Scan for the cell matching the given text and deliver its [x, y] coordinate at center. 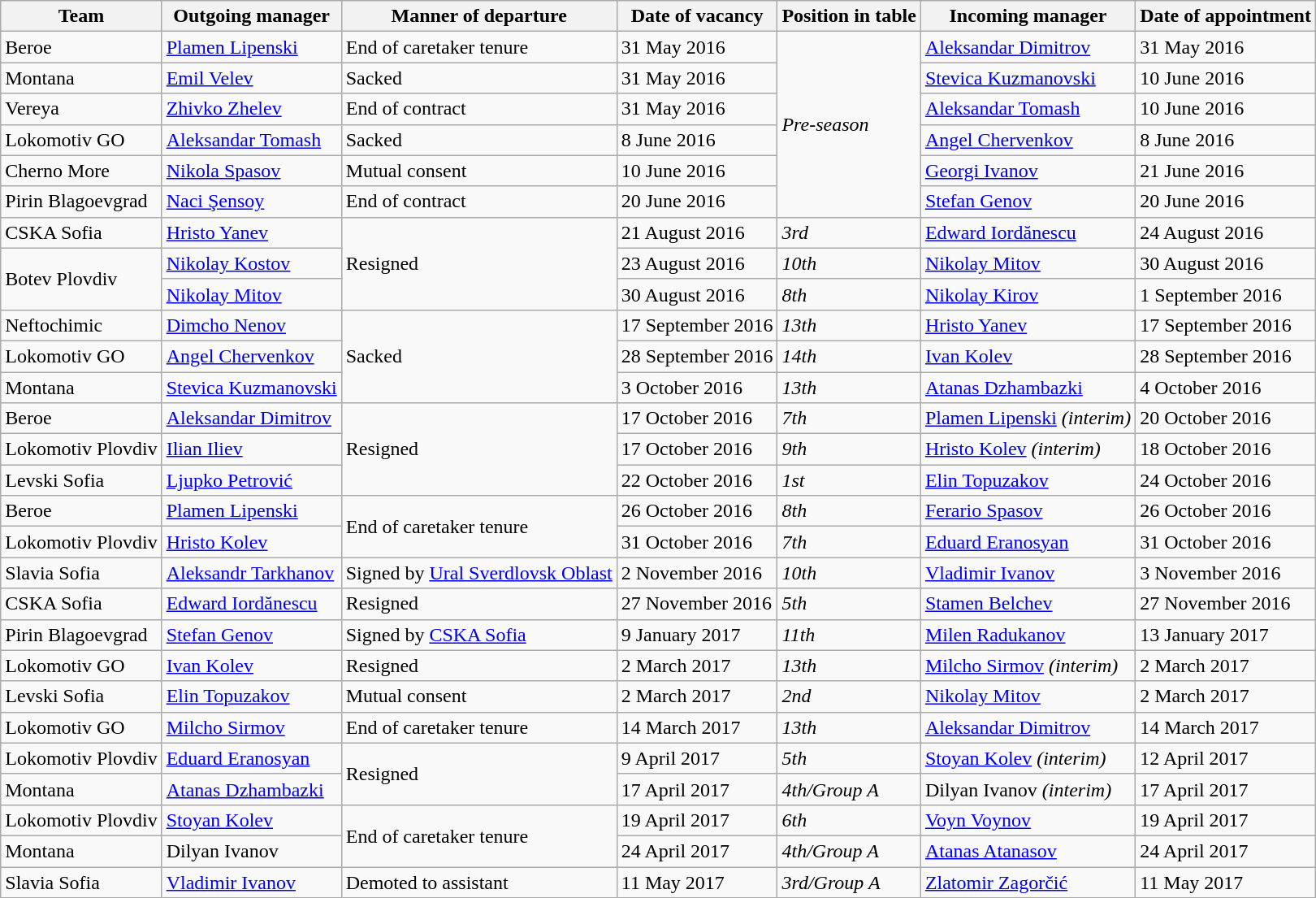
Milcho Sirmov [252, 727]
Ilian Iliev [252, 449]
Zhivko Zhelev [252, 109]
Ljupko Petrović [252, 480]
Hristo Kolev [252, 542]
2 November 2016 [697, 573]
Stamen Belchev [1028, 604]
Nikola Spasov [252, 171]
Emil Velev [252, 78]
Pre-season [849, 124]
Voyn Voynov [1028, 820]
3rd/Group A [849, 882]
Aleksandr Tarkhanov [252, 573]
21 August 2016 [697, 232]
Demoted to assistant [479, 882]
3rd [849, 232]
Plamen Lipenski (interim) [1028, 419]
Stoyan Kolev (interim) [1028, 758]
24 October 2016 [1226, 480]
9 April 2017 [697, 758]
Dilyan Ivanov [252, 851]
Signed by CSKA Sofia [479, 635]
Cherno More [81, 171]
Outgoing manager [252, 16]
20 October 2016 [1226, 419]
24 August 2016 [1226, 232]
Position in table [849, 16]
21 June 2016 [1226, 171]
Naci Şensoy [252, 202]
18 October 2016 [1226, 449]
Signed by Ural Sverdlovsk Oblast [479, 573]
Neftochimic [81, 325]
Botev Plovdiv [81, 279]
11th [849, 635]
13 January 2017 [1226, 635]
9th [849, 449]
Incoming manager [1028, 16]
9 January 2017 [697, 635]
Hristo Kolev (interim) [1028, 449]
Dimcho Nenov [252, 325]
Date of vacancy [697, 16]
3 October 2016 [697, 388]
4 October 2016 [1226, 388]
1st [849, 480]
Date of appointment [1226, 16]
23 August 2016 [697, 263]
Manner of departure [479, 16]
Zlatomir Zagorčić [1028, 882]
Atanas Atanasov [1028, 851]
Milen Radukanov [1028, 635]
Vereya [81, 109]
Team [81, 16]
12 April 2017 [1226, 758]
Stoyan Kolev [252, 820]
Milcho Sirmov (interim) [1028, 666]
6th [849, 820]
Georgi Ivanov [1028, 171]
2nd [849, 696]
3 November 2016 [1226, 573]
Dilyan Ivanov (interim) [1028, 789]
Nikolay Kostov [252, 263]
Nikolay Kirov [1028, 294]
Ferario Spasov [1028, 511]
1 September 2016 [1226, 294]
14th [849, 356]
22 October 2016 [697, 480]
